Scan for the cell matching the given text and deliver its [X, Y] coordinate at center. 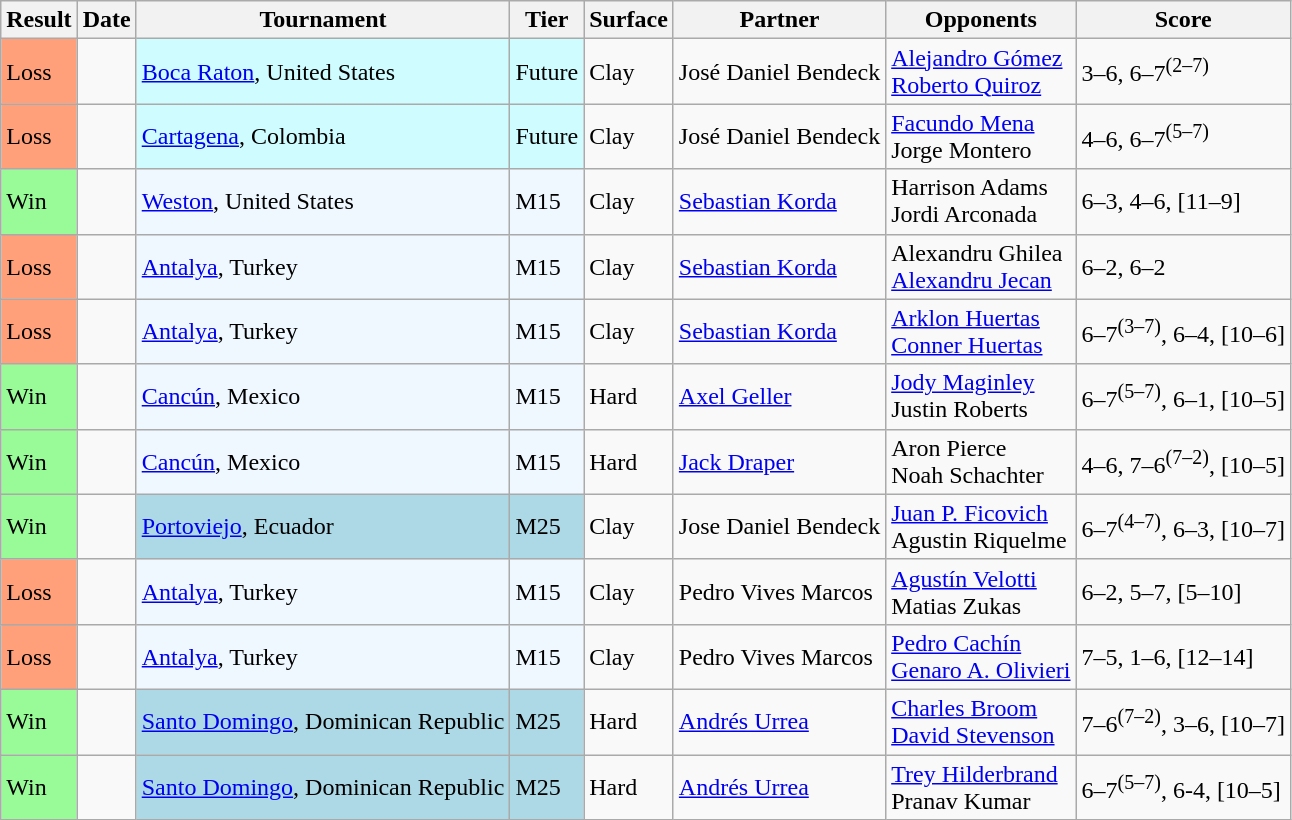
Portoviejo, Ecuador [323, 526]
6–7(4–7), 6–3, [10–7] [1183, 526]
Tier [547, 20]
Tournament [323, 20]
Arklon Huertas Conner Huertas [981, 332]
Result [39, 20]
Surface [629, 20]
Juan P. Ficovich Agustin Riquelme [981, 526]
Facundo Mena Jorge Montero [981, 136]
Jody Maginley Justin Roberts [981, 396]
6–3, 4–6, [11–9] [1183, 202]
Trey Hilderbrand Pranav Kumar [981, 786]
Alejandro Gómez Roberto Quiroz [981, 72]
3–6, 6–7(2–7) [1183, 72]
Agustín Velotti Matias Zukas [981, 592]
6–7(5–7), 6–1, [10–5] [1183, 396]
Boca Raton, United States [323, 72]
Opponents [981, 20]
6–2, 6–2 [1183, 266]
6–7(5–7), 6-4, [10–5] [1183, 786]
Axel Geller [779, 396]
Charles Broom David Stevenson [981, 722]
Alexandru Ghilea Alexandru Jecan [981, 266]
Jack Draper [779, 462]
Partner [779, 20]
Cartagena, Colombia [323, 136]
4–6, 6–7(5–7) [1183, 136]
Score [1183, 20]
6–2, 5–7, [5–10] [1183, 592]
6–7(3–7), 6–4, [10–6] [1183, 332]
7–6(7–2), 3–6, [10–7] [1183, 722]
Aron Pierce Noah Schachter [981, 462]
7–5, 1–6, [12–14] [1183, 656]
Jose Daniel Bendeck [779, 526]
Date [106, 20]
Weston, United States [323, 202]
Pedro Cachín Genaro A. Olivieri [981, 656]
4–6, 7–6(7–2), [10–5] [1183, 462]
Harrison Adams Jordi Arconada [981, 202]
